From the cell containing the given text, extract its center point as (X, Y) coordinate. 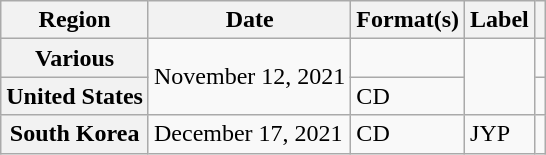
Date (249, 20)
Region (75, 20)
South Korea (75, 134)
November 12, 2021 (249, 77)
JYP (500, 134)
Label (500, 20)
December 17, 2021 (249, 134)
Various (75, 58)
Format(s) (408, 20)
United States (75, 96)
